Pinpoint the cell where the given text exists, returning its [X, Y] midpoint coordinate. 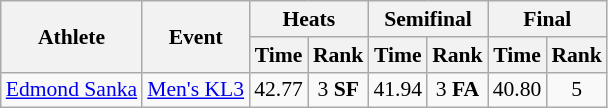
41.94 [398, 90]
Athlete [72, 36]
5 [576, 90]
Final [548, 19]
3 FA [458, 90]
Semifinal [428, 19]
Heats [308, 19]
Edmond Sanka [72, 90]
40.80 [518, 90]
3 SF [338, 90]
42.77 [278, 90]
Men's KL3 [196, 90]
Event [196, 36]
